Identify which cell holds the provided text, then report its (X, Y) central coordinate. 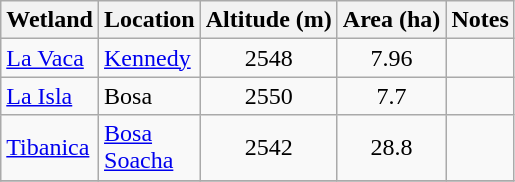
7.7 (392, 96)
Tibanica (50, 148)
Kennedy (150, 58)
Location (150, 20)
2550 (268, 96)
Wetland (50, 20)
Area (ha) (392, 20)
BosaSoacha (150, 148)
La Isla (50, 96)
La Vaca (50, 58)
Notes (480, 20)
Altitude (m) (268, 20)
2542 (268, 148)
2548 (268, 58)
7.96 (392, 58)
28.8 (392, 148)
Bosa (150, 96)
